Identify which cell holds the provided text, then report its [x, y] central coordinate. 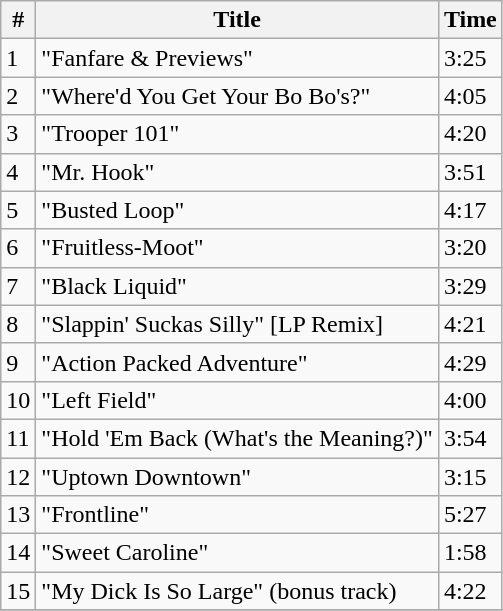
5 [18, 210]
1 [18, 58]
2 [18, 96]
"Fruitless-Moot" [238, 248]
4:22 [470, 591]
4:29 [470, 362]
"Slappin' Suckas Silly" [LP Remix] [238, 324]
# [18, 20]
"Mr. Hook" [238, 172]
3:51 [470, 172]
"Sweet Caroline" [238, 553]
"Left Field" [238, 400]
"Fanfare & Previews" [238, 58]
1:58 [470, 553]
13 [18, 515]
3:29 [470, 286]
12 [18, 477]
3:20 [470, 248]
Title [238, 20]
3:54 [470, 438]
4 [18, 172]
"Hold 'Em Back (What's the Meaning?)" [238, 438]
6 [18, 248]
4:05 [470, 96]
"Black Liquid" [238, 286]
11 [18, 438]
10 [18, 400]
3:15 [470, 477]
5:27 [470, 515]
"Action Packed Adventure" [238, 362]
9 [18, 362]
"My Dick Is So Large" (bonus track) [238, 591]
7 [18, 286]
14 [18, 553]
15 [18, 591]
Time [470, 20]
3 [18, 134]
"Busted Loop" [238, 210]
"Where'd You Get Your Bo Bo's?" [238, 96]
8 [18, 324]
"Frontline" [238, 515]
4:17 [470, 210]
"Uptown Downtown" [238, 477]
4:00 [470, 400]
4:20 [470, 134]
"Trooper 101" [238, 134]
4:21 [470, 324]
3:25 [470, 58]
